Return the [x, y] coordinate for the center point of the cell that contains the specified text.  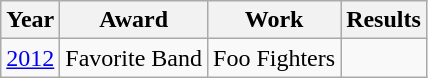
Year [30, 20]
2012 [30, 58]
Work [274, 20]
Award [134, 20]
Results [384, 20]
Foo Fighters [274, 58]
Favorite Band [134, 58]
